Locate the cell with the specified text and output its (x, y) center coordinate. 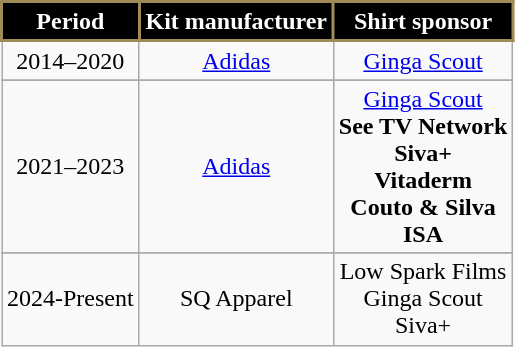
Ginga ScoutSee TV NetworkSiva+VitadermCouto & SilvaISA (423, 166)
2021–2023 (71, 166)
Ginga Scout (423, 60)
Kit manufacturer (236, 22)
Low Spark FilmsGinga ScoutSiva+ (423, 299)
Period (71, 22)
Shirt sponsor (423, 22)
2014–2020 (71, 60)
2024-Present (71, 299)
SQ Apparel (236, 299)
